Scan for the cell matching the given text and deliver its (X, Y) coordinate at center. 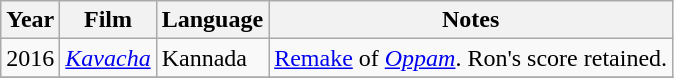
2016 (30, 58)
Kannada (212, 58)
Notes (471, 20)
Film (108, 20)
Year (30, 20)
Kavacha (108, 58)
Remake of Oppam. Ron's score retained. (471, 58)
Language (212, 20)
